Output the [x, y] coordinate of the center of the cell containing the given text.  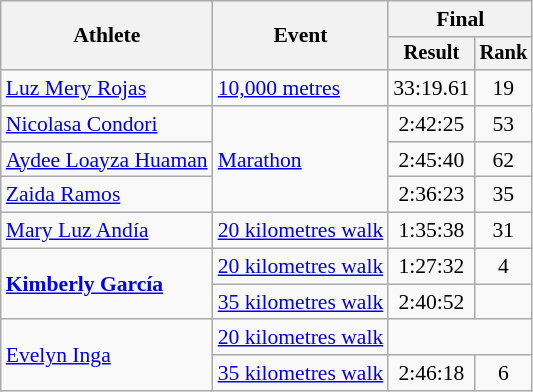
53 [504, 124]
Athlete [107, 36]
Mary Luz Andía [107, 231]
Zaida Ramos [107, 195]
31 [504, 231]
Aydee Loayza Huaman [107, 160]
Nicolasa Condori [107, 124]
6 [504, 373]
2:36:23 [431, 195]
2:40:52 [431, 302]
2:45:40 [431, 160]
62 [504, 160]
Evelyn Inga [107, 356]
Result [431, 54]
Luz Mery Rojas [107, 88]
1:27:32 [431, 267]
1:35:38 [431, 231]
10,000 metres [301, 88]
Kimberly García [107, 284]
4 [504, 267]
19 [504, 88]
33:19.61 [431, 88]
2:46:18 [431, 373]
Final [460, 19]
Rank [504, 54]
Event [301, 36]
Marathon [301, 160]
35 [504, 195]
2:42:25 [431, 124]
